Provide the (X, Y) coordinate of the cell's center where the given text is located.  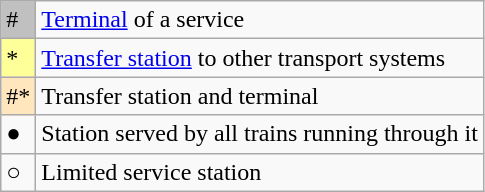
● (18, 134)
Transfer station to other transport systems (260, 58)
* (18, 58)
Terminal of a service (260, 20)
Limited service station (260, 172)
#* (18, 96)
○ (18, 172)
# (18, 20)
Station served by all trains running through it (260, 134)
Transfer station and terminal (260, 96)
